Detect which cell encompasses the target text, then output its [x, y] center coordinate. 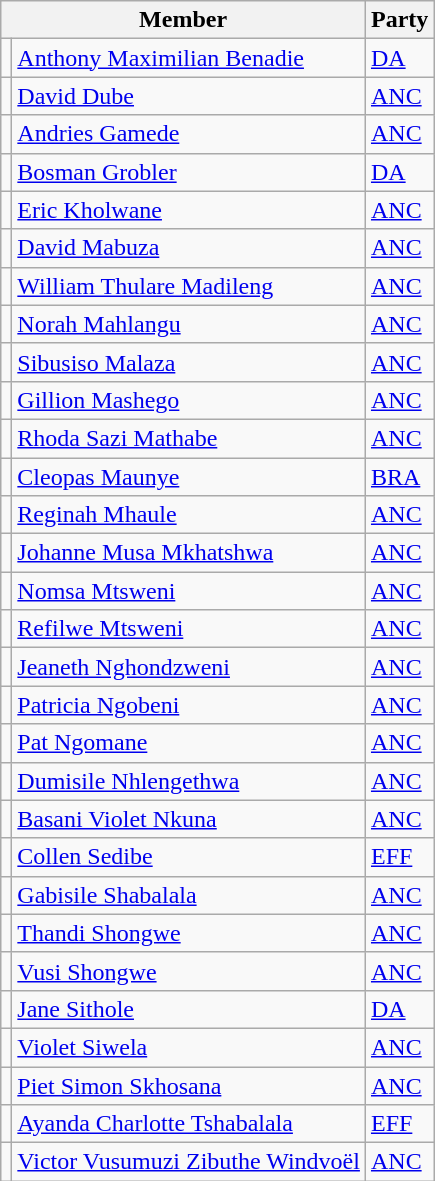
Sibusiso Malaza [189, 362]
Cleopas Maunye [189, 477]
Thandi Shongwe [189, 933]
David Mabuza [189, 248]
Gabisile Shabalala [189, 895]
Norah Mahlangu [189, 324]
Refilwe Mtsweni [189, 629]
Anthony Maximilian Benadie [189, 58]
Jeaneth Nghondzweni [189, 667]
Collen Sedibe [189, 857]
William Thulare Madileng [189, 286]
Gillion Mashego [189, 400]
David Dube [189, 96]
Piet Simon Skhosana [189, 1085]
Basani Violet Nkuna [189, 819]
Pat Ngomane [189, 743]
Bosman Grobler [189, 172]
Vusi Shongwe [189, 971]
Violet Siwela [189, 1047]
Party [399, 20]
Jane Sithole [189, 1009]
Victor Vusumuzi Zibuthe Windvoël [189, 1162]
Johanne Musa Mkhatshwa [189, 553]
Ayanda Charlotte Tshabalala [189, 1124]
Dumisile Nhlengethwa [189, 781]
BRA [399, 477]
Member [184, 20]
Andries Gamede [189, 134]
Nomsa Mtsweni [189, 591]
Eric Kholwane [189, 210]
Patricia Ngobeni [189, 705]
Rhoda Sazi Mathabe [189, 438]
Reginah Mhaule [189, 515]
